Provide the (x, y) coordinate of the cell's center where the given text is located.  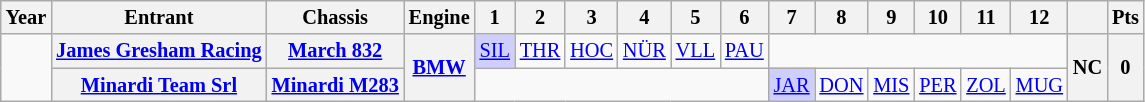
March 832 (336, 51)
HOC (592, 51)
VLL (696, 51)
6 (744, 17)
James Gresham Racing (158, 51)
SIL (495, 51)
PAU (744, 51)
BMW (440, 68)
Minardi M283 (336, 85)
Entrant (158, 17)
NÜR (644, 51)
ZOL (986, 85)
JAR (792, 85)
12 (1040, 17)
PER (938, 85)
Year (26, 17)
0 (1126, 68)
10 (938, 17)
5 (696, 17)
Engine (440, 17)
9 (891, 17)
THR (540, 51)
Chassis (336, 17)
11 (986, 17)
7 (792, 17)
8 (842, 17)
4 (644, 17)
Minardi Team Srl (158, 85)
2 (540, 17)
1 (495, 17)
NC (1088, 68)
3 (592, 17)
MIS (891, 85)
MUG (1040, 85)
Pts (1126, 17)
DON (842, 85)
